From the cell containing the given text, extract its center point as (X, Y) coordinate. 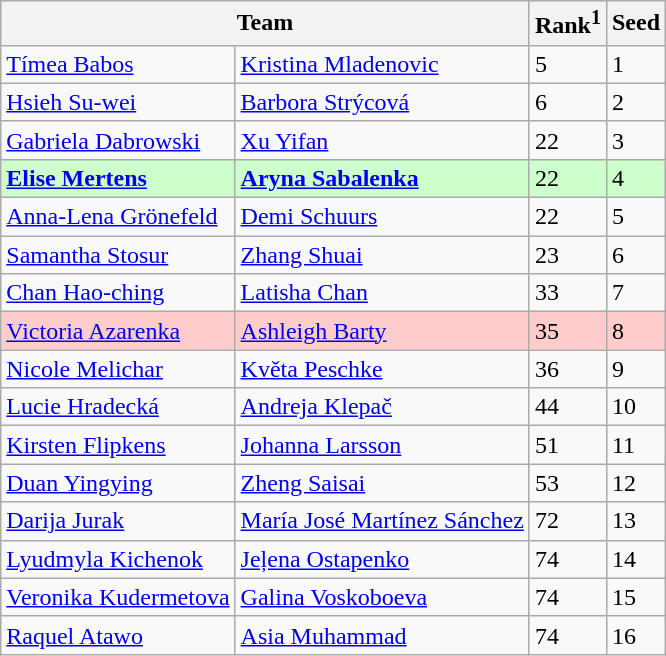
7 (636, 293)
36 (568, 369)
12 (636, 483)
Jeļena Ostapenko (382, 559)
51 (568, 445)
Kirsten Flipkens (118, 445)
Asia Muhammad (382, 635)
Květa Peschke (382, 369)
Demi Schuurs (382, 217)
Darija Jurak (118, 521)
44 (568, 407)
4 (636, 178)
23 (568, 255)
Duan Yingying (118, 483)
Rank1 (568, 24)
Zheng Saisai (382, 483)
72 (568, 521)
Tímea Babos (118, 64)
Raquel Atawo (118, 635)
33 (568, 293)
9 (636, 369)
Team (266, 24)
13 (636, 521)
Victoria Azarenka (118, 331)
16 (636, 635)
María José Martínez Sánchez (382, 521)
Ashleigh Barty (382, 331)
Hsieh Su-wei (118, 102)
Veronika Kudermetova (118, 597)
2 (636, 102)
Anna-Lena Grönefeld (118, 217)
Barbora Strýcová (382, 102)
11 (636, 445)
35 (568, 331)
15 (636, 597)
Chan Hao-ching (118, 293)
3 (636, 140)
Seed (636, 24)
Aryna Sabalenka (382, 178)
8 (636, 331)
Samantha Stosur (118, 255)
Latisha Chan (382, 293)
Nicole Melichar (118, 369)
Lyudmyla Kichenok (118, 559)
Xu Yifan (382, 140)
Elise Mertens (118, 178)
Kristina Mladenovic (382, 64)
Andreja Klepač (382, 407)
1 (636, 64)
Gabriela Dabrowski (118, 140)
Galina Voskoboeva (382, 597)
10 (636, 407)
Lucie Hradecká (118, 407)
Johanna Larsson (382, 445)
14 (636, 559)
Zhang Shuai (382, 255)
53 (568, 483)
